Provide the [X, Y] coordinate of the cell's center where the given text is located.  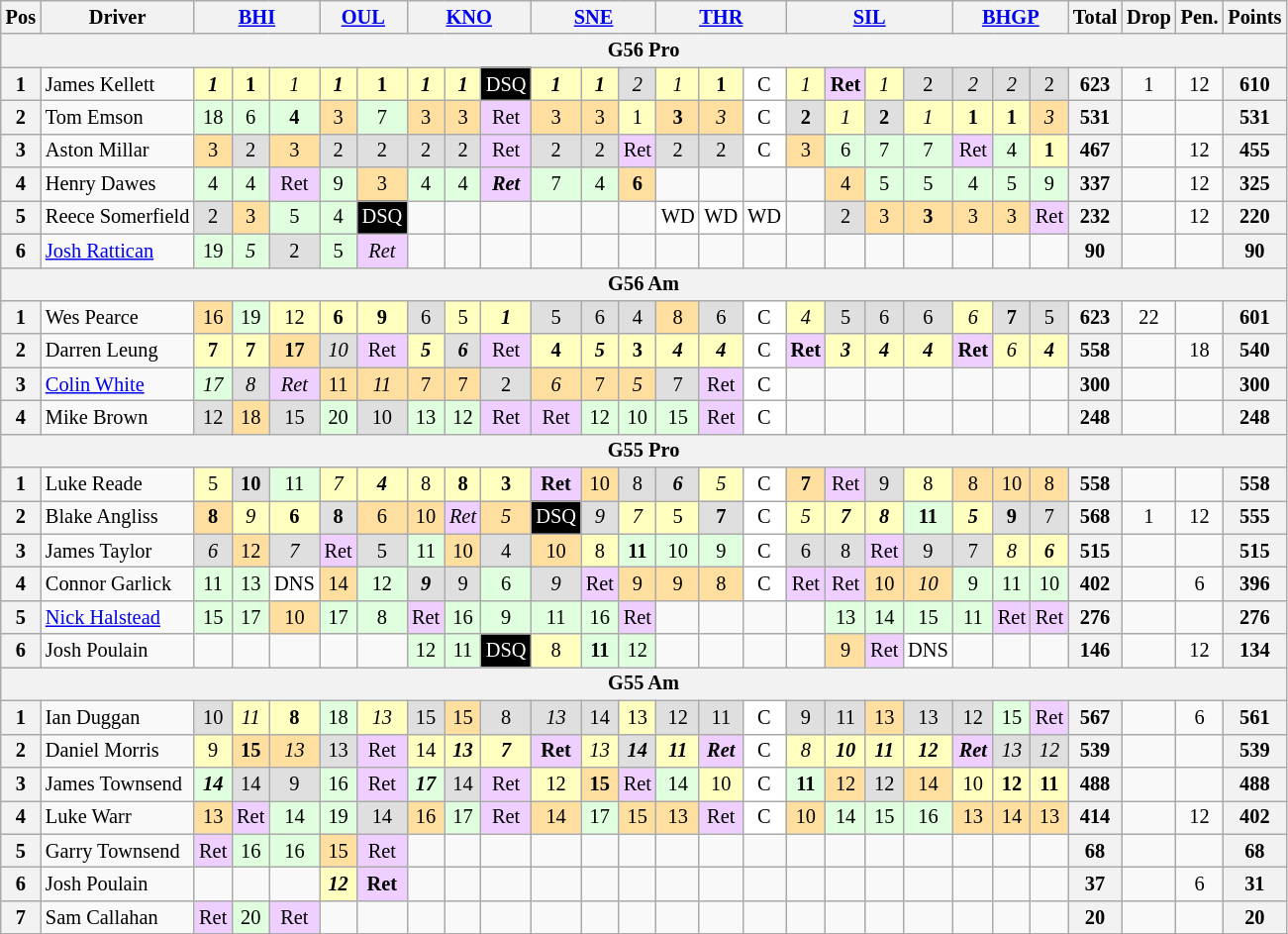
KNO [469, 17]
31 [1254, 883]
337 [1095, 184]
James Kellett [117, 84]
610 [1254, 84]
Luke Reade [117, 484]
567 [1095, 717]
G56 Pro [644, 51]
Points [1254, 17]
146 [1095, 651]
OUL [363, 17]
James Townsend [117, 783]
BHI [256, 17]
Tom Emson [117, 117]
Nick Halstead [117, 617]
Drop [1148, 17]
467 [1095, 151]
555 [1254, 517]
601 [1254, 317]
568 [1095, 517]
Aston Millar [117, 151]
325 [1254, 184]
Daniel Morris [117, 751]
Colin White [117, 384]
Pen. [1200, 17]
Ian Duggan [117, 717]
Reece Somerfield [117, 217]
Josh Rattican [117, 251]
540 [1254, 351]
Blake Angliss [117, 517]
G55 Pro [644, 451]
Driver [117, 17]
Wes Pearce [117, 317]
Darren Leung [117, 351]
THR [721, 17]
BHGP [1011, 17]
220 [1254, 217]
396 [1254, 583]
Connor Garlick [117, 583]
455 [1254, 151]
Henry Dawes [117, 184]
Total [1095, 17]
SIL [869, 17]
G56 Am [644, 284]
134 [1254, 651]
James Taylor [117, 551]
Mike Brown [117, 417]
G55 Am [644, 683]
561 [1254, 717]
Luke Warr [117, 817]
22 [1148, 317]
SNE [593, 17]
232 [1095, 217]
Pos [21, 17]
414 [1095, 817]
Sam Callahan [117, 917]
37 [1095, 883]
Garry Townsend [117, 851]
